Find where the given text appears and provide that cell's center as (X, Y) coordinate. 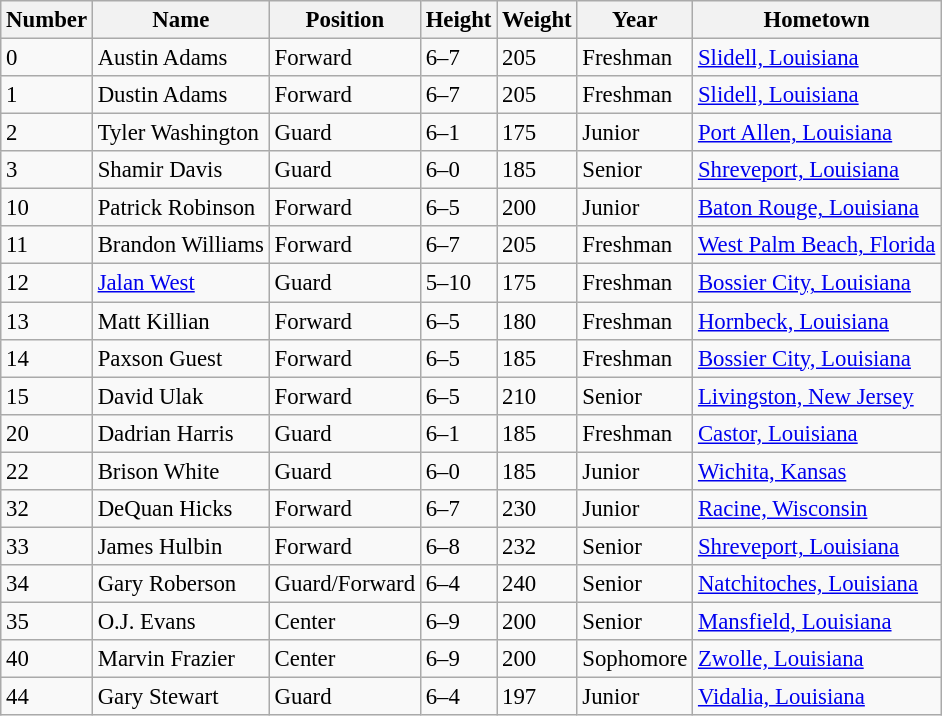
35 (47, 621)
230 (537, 509)
34 (47, 584)
210 (537, 396)
22 (47, 471)
232 (537, 546)
197 (537, 697)
14 (47, 358)
6–8 (458, 546)
Height (458, 20)
Position (344, 20)
Wichita, Kansas (817, 471)
Year (635, 20)
44 (47, 697)
15 (47, 396)
5–10 (458, 283)
Paxson Guest (180, 358)
Austin Adams (180, 58)
Sophomore (635, 659)
10 (47, 208)
3 (47, 170)
Matt Killian (180, 321)
Brandon Williams (180, 245)
Port Allen, Louisiana (817, 133)
Castor, Louisiana (817, 433)
Guard/Forward (344, 584)
Jalan West (180, 283)
David Ulak (180, 396)
Natchitoches, Louisiana (817, 584)
Marvin Frazier (180, 659)
Brison White (180, 471)
Zwolle, Louisiana (817, 659)
Livingston, New Jersey (817, 396)
11 (47, 245)
33 (47, 546)
Number (47, 20)
Baton Rouge, Louisiana (817, 208)
180 (537, 321)
DeQuan Hicks (180, 509)
Racine, Wisconsin (817, 509)
Weight (537, 20)
Vidalia, Louisiana (817, 697)
240 (537, 584)
Dustin Adams (180, 95)
Gary Roberson (180, 584)
Mansfield, Louisiana (817, 621)
Name (180, 20)
Dadrian Harris (180, 433)
2 (47, 133)
Hornbeck, Louisiana (817, 321)
Shamir Davis (180, 170)
32 (47, 509)
20 (47, 433)
40 (47, 659)
West Palm Beach, Florida (817, 245)
O.J. Evans (180, 621)
1 (47, 95)
Tyler Washington (180, 133)
12 (47, 283)
Patrick Robinson (180, 208)
Hometown (817, 20)
James Hulbin (180, 546)
13 (47, 321)
Gary Stewart (180, 697)
0 (47, 58)
